Provide the [X, Y] coordinate of the cell's center where the given text is located.  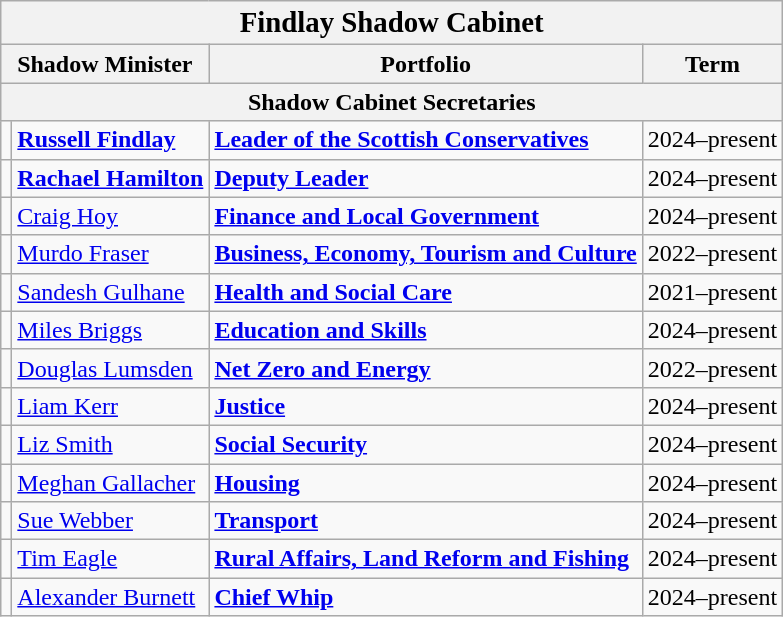
Education and Skills [426, 330]
Findlay Shadow Cabinet [392, 23]
Finance and Local Government [426, 216]
Term [712, 64]
Justice [426, 406]
Tim Eagle [110, 559]
Shadow Minister [105, 64]
Transport [426, 521]
Liam Kerr [110, 406]
Rachael Hamilton [110, 178]
Craig Hoy [110, 216]
Chief Whip [426, 597]
Miles Briggs [110, 330]
Meghan Gallacher [110, 483]
Shadow Cabinet Secretaries [392, 102]
Leader of the Scottish Conservatives [426, 140]
Portfolio [426, 64]
2021–present [712, 292]
Health and Social Care [426, 292]
Murdo Fraser [110, 254]
Social Security [426, 444]
Liz Smith [110, 444]
Housing [426, 483]
Deputy Leader [426, 178]
Sue Webber [110, 521]
Russell Findlay [110, 140]
Sandesh Gulhane [110, 292]
Alexander Burnett [110, 597]
Business, Economy, Tourism and Culture [426, 254]
Net Zero and Energy [426, 368]
Rural Affairs, Land Reform and Fishing [426, 559]
Douglas Lumsden [110, 368]
